Search for the cell housing the specified text and yield its [x, y] center coordinate. 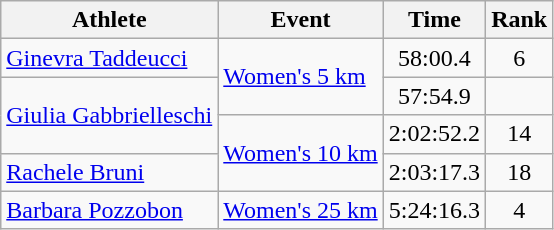
2:03:17.3 [434, 172]
58:00.4 [434, 58]
Athlete [110, 20]
Women's 5 km [300, 77]
57:54.9 [434, 96]
14 [520, 134]
Time [434, 20]
Rachele Bruni [110, 172]
Event [300, 20]
2:02:52.2 [434, 134]
Ginevra Taddeucci [110, 58]
Rank [520, 20]
5:24:16.3 [434, 210]
Giulia Gabbrielleschi [110, 115]
Women's 25 km [300, 210]
4 [520, 210]
18 [520, 172]
6 [520, 58]
Barbara Pozzobon [110, 210]
Women's 10 km [300, 153]
